Search for the cell housing the specified text and yield its [x, y] center coordinate. 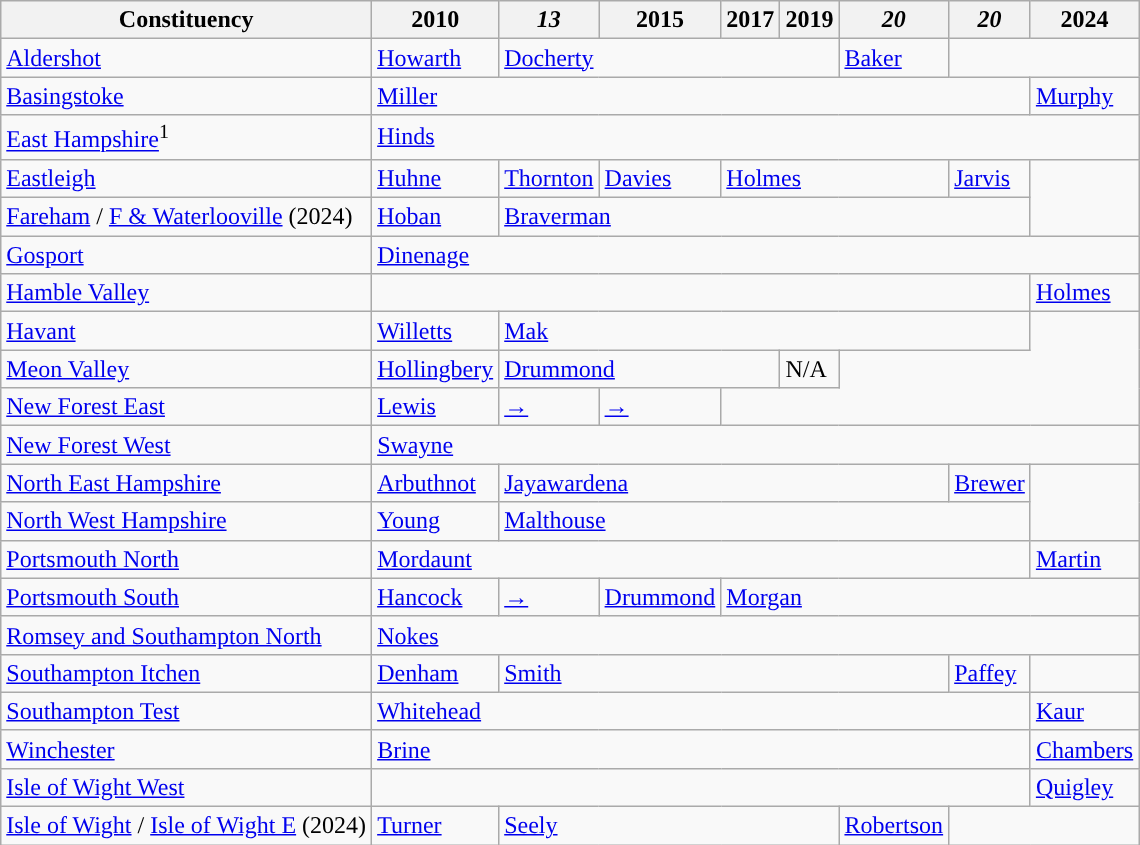
Seely [669, 826]
East Hampshire1 [186, 138]
Hinds [756, 138]
Winchester [186, 749]
Meon Valley [186, 369]
Aldershot [186, 58]
Portsmouth South [186, 597]
Miller [702, 96]
Lewis [436, 407]
Constituency [186, 20]
North West Hampshire [186, 521]
Kaur [1084, 711]
Romsey and Southampton North [186, 635]
Brine [702, 749]
Chambers [1084, 749]
Young [436, 521]
Hoban [436, 217]
Gosport [186, 255]
Denham [436, 673]
Baker [894, 58]
Murphy [1084, 96]
Jarvis [990, 178]
Dinenage [756, 255]
Robertson [894, 826]
Malthouse [765, 521]
2019 [810, 20]
Fareham / F & Waterlooville (2024) [186, 217]
Turner [436, 826]
Thornton [549, 178]
Isle of Wight West [186, 787]
New Forest West [186, 445]
Huhne [436, 178]
2017 [750, 20]
Brewer [990, 483]
Eastleigh [186, 178]
Basingstoke [186, 96]
Willetts [436, 331]
Davies [660, 178]
Hollingbery [436, 369]
Hamble Valley [186, 293]
2015 [660, 20]
13 [549, 20]
Quigley [1084, 787]
Swayne [756, 445]
N/A [810, 369]
Whitehead [702, 711]
Smith [724, 673]
North East Hampshire [186, 483]
Braverman [765, 217]
Jayawardena [724, 483]
Havant [186, 331]
Docherty [669, 58]
2010 [436, 20]
Morgan [930, 597]
Portsmouth North [186, 559]
Mordaunt [702, 559]
Nokes [756, 635]
2024 [1084, 20]
Mak [765, 331]
Southampton Test [186, 711]
Isle of Wight / Isle of Wight E (2024) [186, 826]
Hancock [436, 597]
New Forest East [186, 407]
Paffey [990, 673]
Howarth [436, 58]
Southampton Itchen [186, 673]
Martin [1084, 559]
Arbuthnot [436, 483]
